Identify which cell holds the provided text, then report its [X, Y] central coordinate. 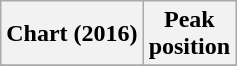
Peakposition [189, 34]
Chart (2016) [72, 34]
